Identify which cell holds the provided text, then report its (X, Y) central coordinate. 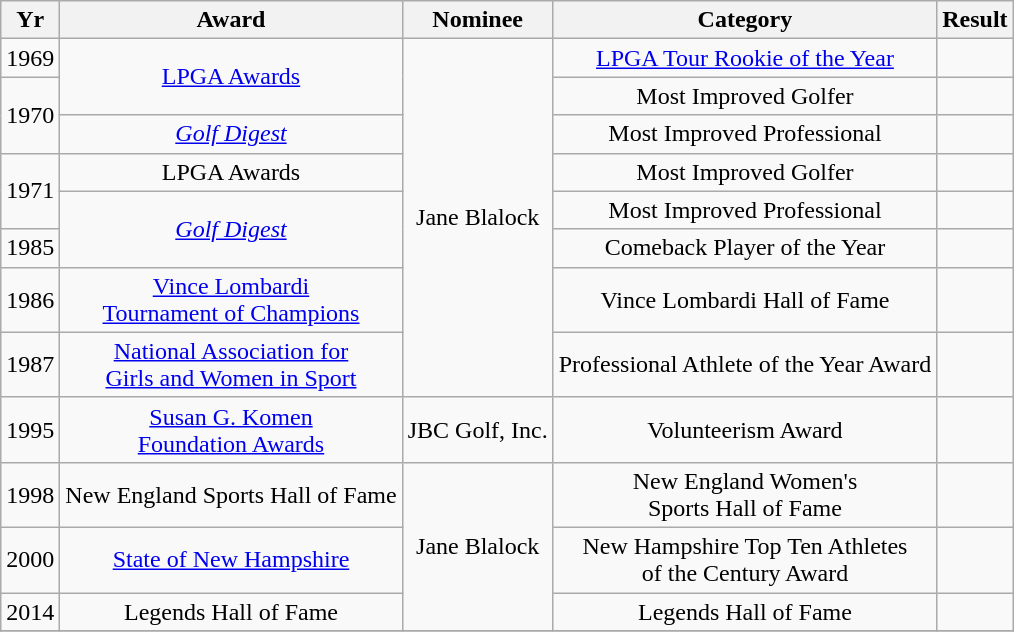
1970 (30, 115)
1969 (30, 58)
2014 (30, 611)
Result (975, 20)
JBC Golf, Inc. (478, 430)
Yr (30, 20)
New Hampshire Top Ten Athletesof the Century Award (744, 560)
Nominee (478, 20)
Volunteerism Award (744, 430)
1998 (30, 494)
Category (744, 20)
1987 (30, 364)
1985 (30, 248)
New England Women'sSports Hall of Fame (744, 494)
National Association forGirls and Women in Sport (231, 364)
Award (231, 20)
State of New Hampshire (231, 560)
Vince LombardiTournament of Champions (231, 300)
LPGA Tour Rookie of the Year (744, 58)
1971 (30, 191)
New England Sports Hall of Fame (231, 494)
Vince Lombardi Hall of Fame (744, 300)
2000 (30, 560)
Comeback Player of the Year (744, 248)
1995 (30, 430)
Professional Athlete of the Year Award (744, 364)
1986 (30, 300)
Susan G. KomenFoundation Awards (231, 430)
